Return the [X, Y] coordinate for the center point of the cell that contains the specified text.  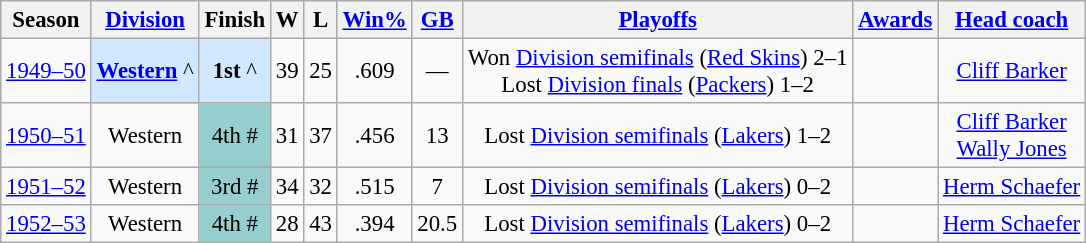
37 [320, 136]
Cliff Barker [1012, 72]
Awards [896, 20]
Division [145, 20]
25 [320, 72]
43 [320, 224]
1951–52 [46, 187]
28 [286, 224]
Win% [374, 20]
.456 [374, 136]
1950–51 [46, 136]
32 [320, 187]
1952–53 [46, 224]
Cliff BarkerWally Jones [1012, 136]
39 [286, 72]
GB [437, 20]
Season [46, 20]
20.5 [437, 224]
Playoffs [657, 20]
Head coach [1012, 20]
3rd # [234, 187]
Finish [234, 20]
— [437, 72]
7 [437, 187]
.515 [374, 187]
Lost Division semifinals (Lakers) 1–2 [657, 136]
1st ^ [234, 72]
31 [286, 136]
W [286, 20]
1949–50 [46, 72]
13 [437, 136]
L [320, 20]
Won Division semifinals (Red Skins) 2–1Lost Division finals (Packers) 1–2 [657, 72]
Western ^ [145, 72]
.394 [374, 224]
34 [286, 187]
.609 [374, 72]
